Provide the [X, Y] coordinate of the cell's center where the given text is located.  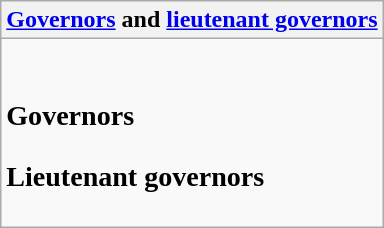
GovernorsLieutenant governors [192, 133]
Governors and lieutenant governors [192, 20]
